For the text-containing cell, return its midpoint in (X, Y) coordinate format. 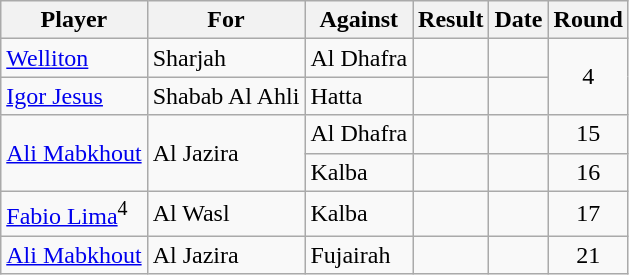
Shabab Al Ahli (226, 96)
Date (518, 20)
17 (588, 214)
Hatta (359, 96)
Round (588, 20)
For (226, 20)
4 (588, 77)
21 (588, 255)
Result (451, 20)
16 (588, 172)
Fabio Lima4 (74, 214)
Sharjah (226, 58)
Welliton (74, 58)
15 (588, 134)
Igor Jesus (74, 96)
Fujairah (359, 255)
Against (359, 20)
Player (74, 20)
Al Wasl (226, 214)
